Scan for the cell matching the given text and deliver its (X, Y) coordinate at center. 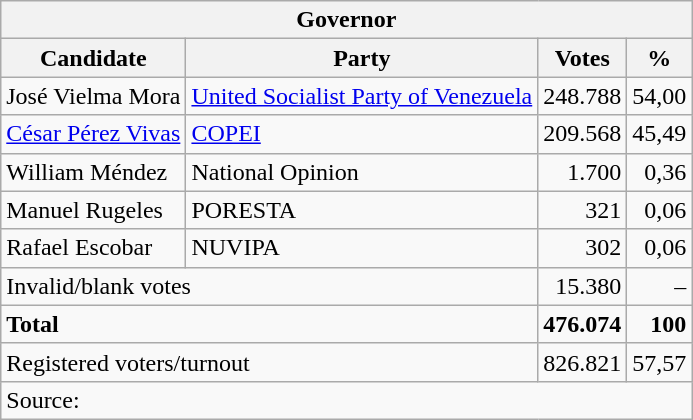
Party (362, 58)
826.821 (582, 362)
Rafael Escobar (94, 248)
National Opinion (362, 172)
PORESTA (362, 210)
William Méndez (94, 172)
Registered voters/turnout (270, 362)
Candidate (94, 58)
54,00 (660, 96)
United Socialist Party of Venezuela (362, 96)
% (660, 58)
NUVIPA (362, 248)
476.074 (582, 324)
Votes (582, 58)
248.788 (582, 96)
1.700 (582, 172)
Total (270, 324)
José Vielma Mora (94, 96)
COPEI (362, 134)
57,57 (660, 362)
Governor (346, 20)
César Pérez Vivas (94, 134)
Source: (346, 400)
321 (582, 210)
– (660, 286)
45,49 (660, 134)
0,36 (660, 172)
15.380 (582, 286)
Manuel Rugeles (94, 210)
100 (660, 324)
302 (582, 248)
209.568 (582, 134)
Invalid/blank votes (270, 286)
